Identify which cell holds the provided text, then report its (x, y) central coordinate. 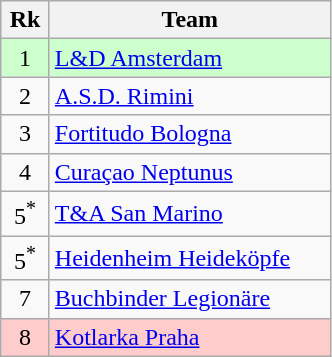
A.S.D. Rimini (190, 96)
Rk (26, 20)
Team (190, 20)
3 (26, 134)
Heidenheim Heideköpfe (190, 258)
7 (26, 299)
L&D Amsterdam (190, 58)
1 (26, 58)
T&A San Marino (190, 214)
4 (26, 172)
Buchbinder Legionäre (190, 299)
8 (26, 337)
Kotlarka Praha (190, 337)
Fortitudo Bologna (190, 134)
2 (26, 96)
Curaçao Neptunus (190, 172)
